Locate the cell with the specified text and output its [x, y] center coordinate. 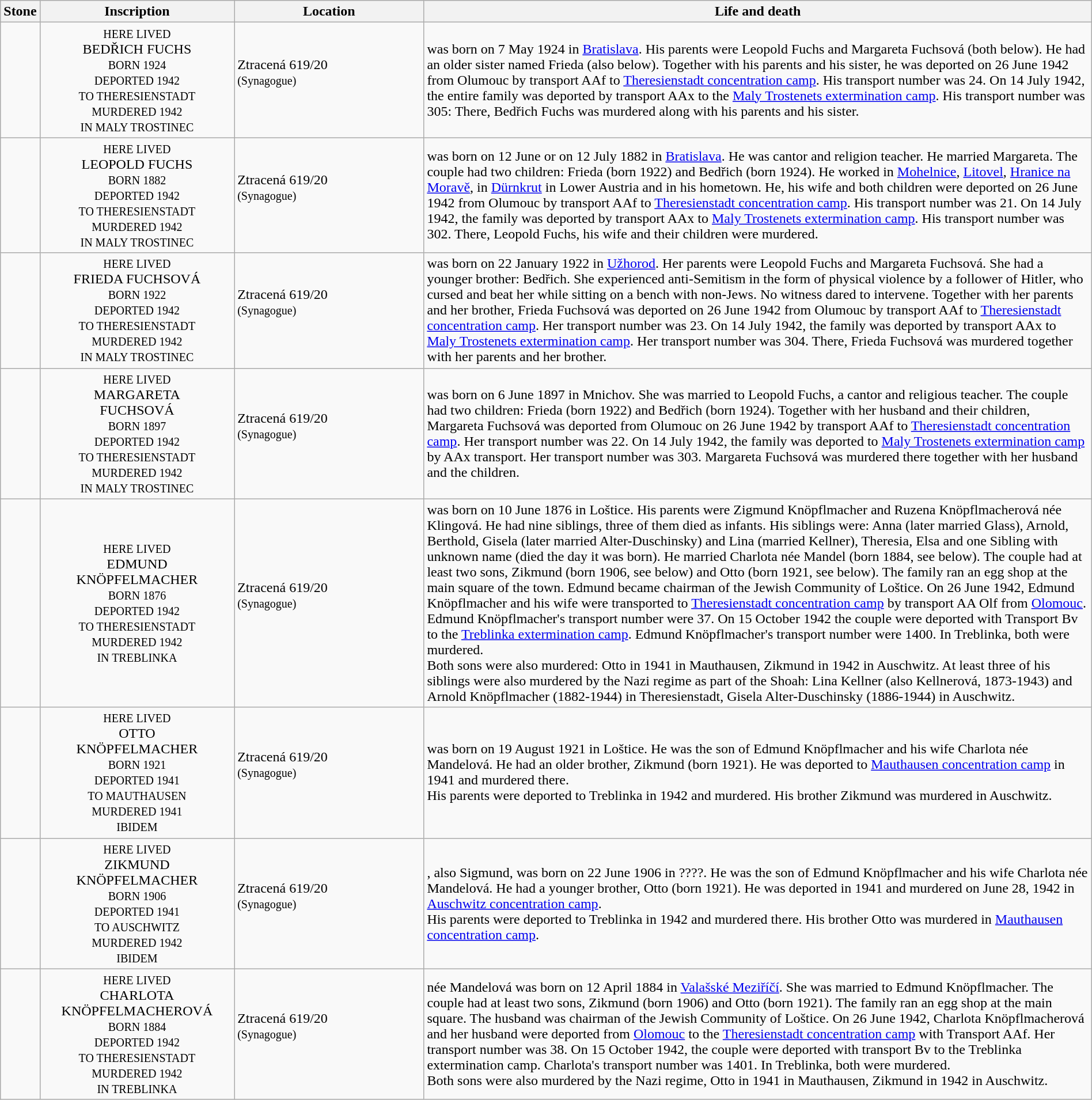
Inscription [137, 12]
HERE LIVEDCHARLOTAKNÖPFELMACHEROVÁBORN 1884DEPORTED 1942TO THERESIENSTADTMURDERED 1942IN TREBLINKA [137, 1034]
HERE LIVEDZIKMUNDKNÖPFELMACHERBORN 1906DEPORTED 1941TO AUSCHWITZMURDERED 1942IBIDEM [137, 903]
Location [329, 12]
HERE LIVEDMARGARETAFUCHSOVÁBORN 1897DEPORTED 1942TO THERESIENSTADTMURDERED 1942IN MALY TROSTINEC [137, 433]
Stone [20, 12]
HERE LIVEDFRIEDA FUCHSOVÁBORN 1922DEPORTED 1942TO THERESIENSTADTMURDERED 1942IN MALY TROSTINEC [137, 310]
HERE LIVEDOTTOKNÖPFELMACHERBORN 1921DEPORTED 1941TO MAUTHAUSENMURDERED 1941IBIDEM [137, 773]
Life and death [758, 12]
HERE LIVEDLEOPOLD FUCHSBORN 1882DEPORTED 1942TO THERESIENSTADTMURDERED 1942IN MALY TROSTINEC [137, 195]
HERE LIVEDEDMUNDKNÖPFELMACHERBORN 1876DEPORTED 1942TO THERESIENSTADTMURDERED 1942IN TREBLINKA [137, 603]
HERE LIVEDBEDŘICH FUCHSBORN 1924DEPORTED 1942TO THERESIENSTADTMURDERED 1942IN MALY TROSTINEC [137, 80]
